Extract the [X, Y] coordinate from the center of the cell holding the provided text.  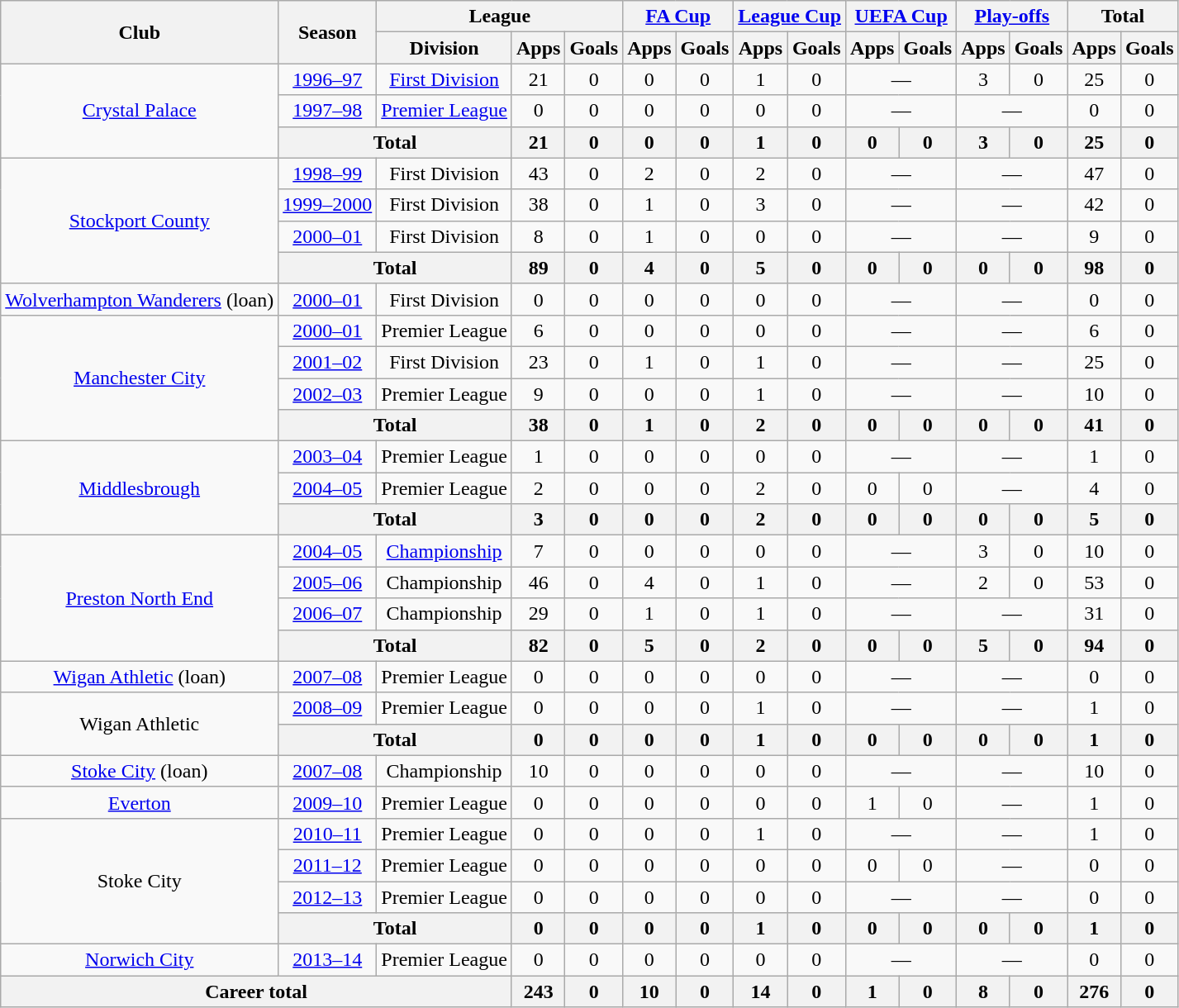
1997–98 [327, 111]
Division [445, 48]
2010–11 [327, 834]
243 [538, 991]
98 [1094, 268]
Wigan Athletic [140, 724]
League [500, 17]
23 [538, 362]
42 [1094, 205]
Season [327, 32]
29 [538, 614]
46 [538, 582]
2009–10 [327, 802]
31 [1094, 614]
1996–97 [327, 79]
2013–14 [327, 960]
Middlesbrough [140, 488]
Career total [256, 991]
Club [140, 32]
Norwich City [140, 960]
League Cup [790, 17]
2005–06 [327, 582]
2002–03 [327, 394]
7 [538, 551]
1998–99 [327, 174]
Wigan Athletic (loan) [140, 677]
Play-offs [1012, 17]
Everton [140, 802]
2003–04 [327, 457]
2011–12 [327, 865]
2001–02 [327, 362]
82 [538, 645]
Manchester City [140, 378]
Stoke City [140, 881]
2012–13 [327, 896]
1999–2000 [327, 205]
UEFA Cup [901, 17]
89 [538, 268]
Stockport County [140, 221]
43 [538, 174]
53 [1094, 582]
2006–07 [327, 614]
Crystal Palace [140, 111]
94 [1094, 645]
47 [1094, 174]
41 [1094, 426]
14 [760, 991]
276 [1094, 991]
2008–09 [327, 708]
Wolverhampton Wanderers (loan) [140, 299]
FA Cup [678, 17]
Stoke City (loan) [140, 771]
Preston North End [140, 598]
